Determine the (X, Y) coordinate at the center of the cell enclosing the given text.  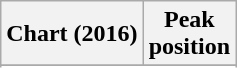
Chart (2016) (72, 34)
Peak position (189, 34)
